Detect which cell encompasses the target text, then output its [x, y] center coordinate. 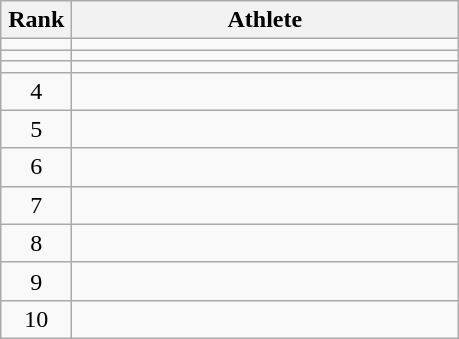
5 [36, 129]
9 [36, 281]
10 [36, 319]
6 [36, 167]
4 [36, 91]
7 [36, 205]
8 [36, 243]
Rank [36, 20]
Athlete [265, 20]
